Determine the [X, Y] coordinate at the center of the cell enclosing the given text.  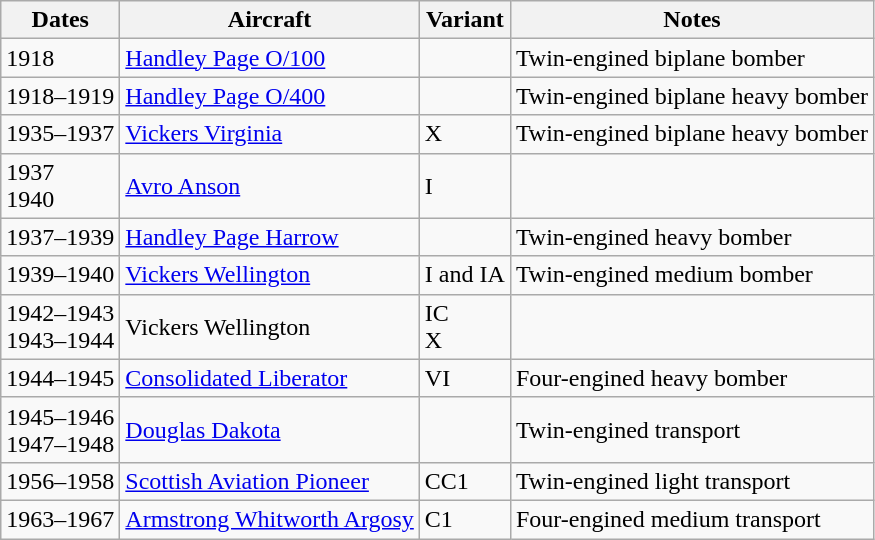
Four-engined heavy bomber [692, 378]
1942–19431943–1944 [60, 326]
Douglas Dakota [270, 430]
1935–1937 [60, 134]
Twin-engined transport [692, 430]
1944–1945 [60, 378]
Aircraft [270, 20]
Twin-engined heavy bomber [692, 237]
Twin-engined biplane bomber [692, 58]
Consolidated Liberator [270, 378]
Handley Page O/100 [270, 58]
CC1 [464, 481]
Avro Anson [270, 186]
Twin-engined medium bomber [692, 275]
1939–1940 [60, 275]
Armstrong Whitworth Argosy [270, 519]
Handley Page Harrow [270, 237]
1956–1958 [60, 481]
C1 [464, 519]
ICX [464, 326]
VI [464, 378]
1937–1939 [60, 237]
I and IA [464, 275]
Four-engined medium transport [692, 519]
I [464, 186]
1963–1967 [60, 519]
1918–1919 [60, 96]
Scottish Aviation Pioneer [270, 481]
Twin-engined light transport [692, 481]
X [464, 134]
Vickers Virginia [270, 134]
Notes [692, 20]
19371940 [60, 186]
1918 [60, 58]
1945–19461947–1948 [60, 430]
Dates [60, 20]
Variant [464, 20]
Handley Page O/400 [270, 96]
